Identify which cell holds the provided text, then report its [x, y] central coordinate. 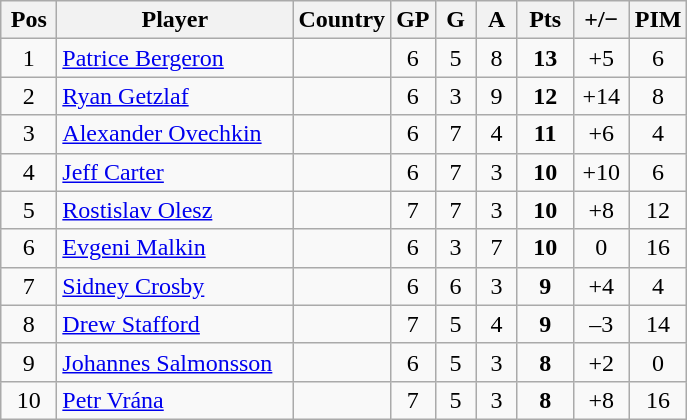
Johannes Salmonsson [175, 362]
11 [545, 134]
G [456, 20]
Jeff Carter [175, 172]
+5 [601, 58]
A [496, 20]
+2 [601, 362]
Ryan Getzlaf [175, 96]
Country [342, 20]
PIM [658, 20]
+14 [601, 96]
–3 [601, 324]
1 [29, 58]
Pts [545, 20]
2 [29, 96]
Alexander Ovechkin [175, 134]
Drew Stafford [175, 324]
Petr Vrána [175, 400]
+4 [601, 286]
Player [175, 20]
+6 [601, 134]
Patrice Bergeron [175, 58]
Evgeni Malkin [175, 248]
13 [545, 58]
+10 [601, 172]
GP [413, 20]
Pos [29, 20]
+/− [601, 20]
Rostislav Olesz [175, 210]
Sidney Crosby [175, 286]
14 [658, 324]
